Output the (X, Y) coordinate of the center of the cell containing the given text.  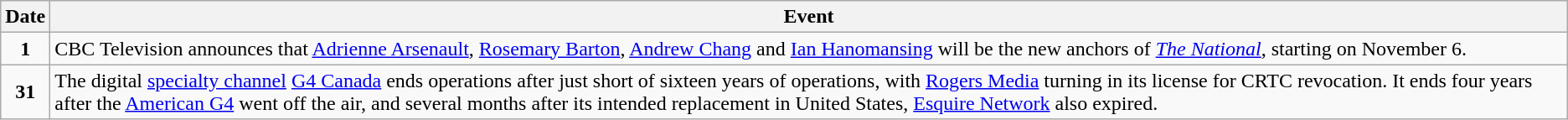
Event (809, 17)
Date (25, 17)
1 (25, 49)
31 (25, 92)
